Determine the (X, Y) coordinate at the center of the cell enclosing the given text.  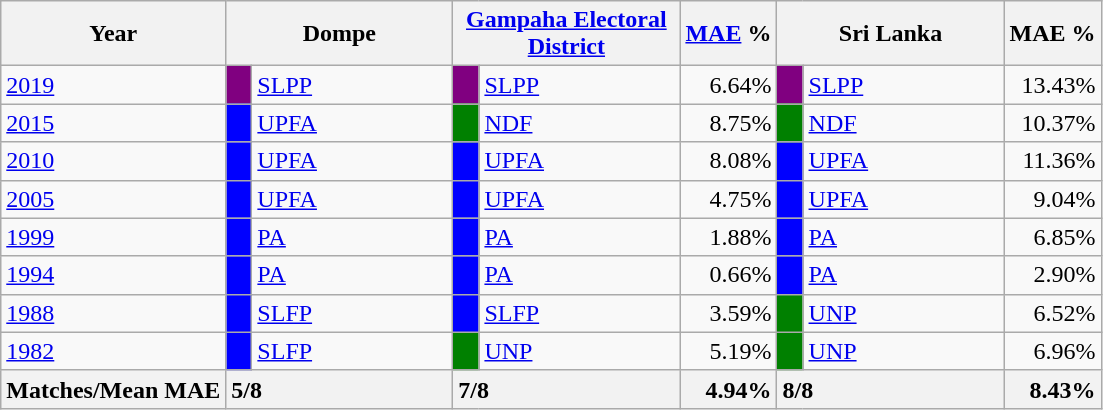
4.94% (728, 389)
10.37% (1052, 123)
8.08% (728, 161)
8.43% (1052, 389)
13.43% (1052, 85)
1982 (114, 351)
6.64% (728, 85)
6.85% (1052, 237)
11.36% (1052, 161)
1994 (114, 275)
5.19% (728, 351)
Sri Lanka (890, 34)
8.75% (728, 123)
2005 (114, 199)
6.52% (1052, 313)
2015 (114, 123)
8/8 (890, 389)
7/8 (566, 389)
4.75% (728, 199)
Year (114, 34)
6.96% (1052, 351)
0.66% (728, 275)
2019 (114, 85)
2010 (114, 161)
Dompe (340, 34)
Matches/Mean MAE (114, 389)
1988 (114, 313)
Gampaha Electoral District (566, 34)
1.88% (728, 237)
9.04% (1052, 199)
2.90% (1052, 275)
1999 (114, 237)
3.59% (728, 313)
5/8 (340, 389)
